Scan for the cell matching the given text and deliver its [X, Y] coordinate at center. 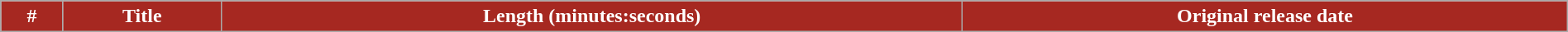
Title [142, 16]
Length (minutes:seconds) [592, 16]
# [31, 16]
Original release date [1265, 16]
